From the cell containing the given text, extract its center point as (x, y) coordinate. 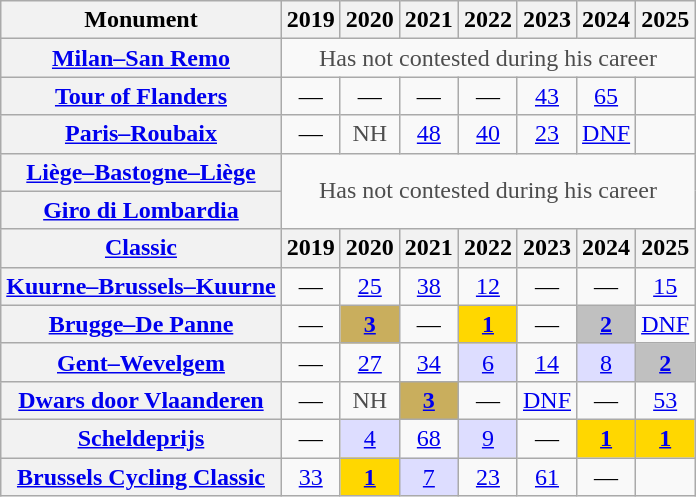
12 (488, 286)
53 (666, 400)
Classic (141, 248)
40 (488, 134)
Giro di Lombardia (141, 210)
33 (310, 477)
7 (428, 477)
6 (488, 362)
34 (428, 362)
Tour of Flanders (141, 96)
48 (428, 134)
65 (606, 96)
25 (370, 286)
Scheldeprijs (141, 438)
43 (546, 96)
Liège–Bastogne–Liège (141, 172)
Brussels Cycling Classic (141, 477)
68 (428, 438)
Dwars door Vlaanderen (141, 400)
4 (370, 438)
Gent–Wevelgem (141, 362)
14 (546, 362)
8 (606, 362)
Paris–Roubaix (141, 134)
Milan–San Remo (141, 58)
15 (666, 286)
27 (370, 362)
Brugge–De Panne (141, 324)
9 (488, 438)
61 (546, 477)
38 (428, 286)
Kuurne–Brussels–Kuurne (141, 286)
Monument (141, 20)
